Extract the [X, Y] coordinate from the center of the cell holding the provided text.  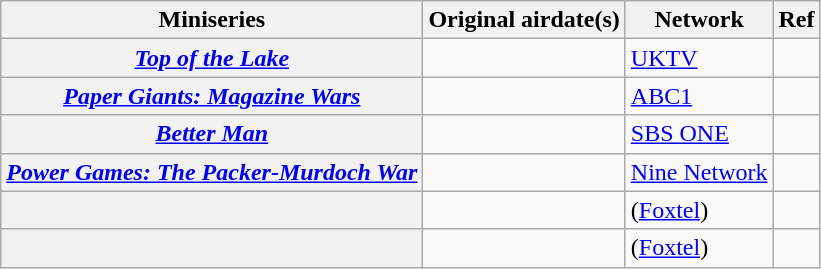
Network [699, 20]
Nine Network [699, 172]
Top of the Lake [212, 58]
Ref [796, 20]
Paper Giants: Magazine Wars [212, 96]
Miniseries [212, 20]
Better Man [212, 134]
SBS ONE [699, 134]
UKTV [699, 58]
Original airdate(s) [524, 20]
Power Games: The Packer-Murdoch War [212, 172]
ABC1 [699, 96]
